Pinpoint the cell where the given text exists, returning its [X, Y] midpoint coordinate. 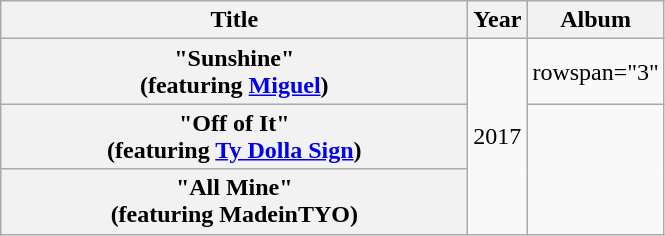
Title [234, 20]
"All Mine"(featuring MadeinTYO) [234, 202]
"Sunshine"(featuring Miguel) [234, 72]
2017 [498, 136]
Year [498, 20]
Album [596, 20]
"Off of It"(featuring Ty Dolla Sign) [234, 136]
rowspan="3" [596, 72]
